Return [X, Y] of the center of cell containing provided text 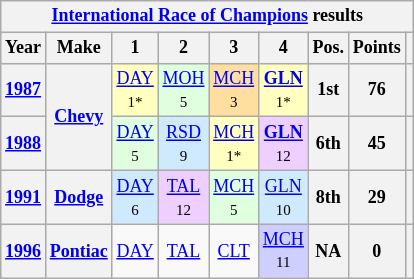
RSD9 [184, 144]
1st [328, 90]
MCH5 [234, 197]
2 [184, 48]
Pontiac [78, 251]
GLN1* [284, 90]
Chevy [78, 116]
GLN12 [284, 144]
DAY1* [135, 90]
1988 [24, 144]
Points [376, 48]
4 [284, 48]
45 [376, 144]
Pos. [328, 48]
MCH1* [234, 144]
MOH5 [184, 90]
Dodge [78, 197]
International Race of Champions results [208, 16]
0 [376, 251]
76 [376, 90]
DAY [135, 251]
3 [234, 48]
1 [135, 48]
MCH11 [284, 251]
DAY5 [135, 144]
DAY6 [135, 197]
MCH3 [234, 90]
TAL12 [184, 197]
1996 [24, 251]
Make [78, 48]
NA [328, 251]
GLN10 [284, 197]
8th [328, 197]
6th [328, 144]
CLT [234, 251]
TAL [184, 251]
Year [24, 48]
1987 [24, 90]
1991 [24, 197]
29 [376, 197]
